Find where the given text appears and provide that cell's center as [x, y] coordinate. 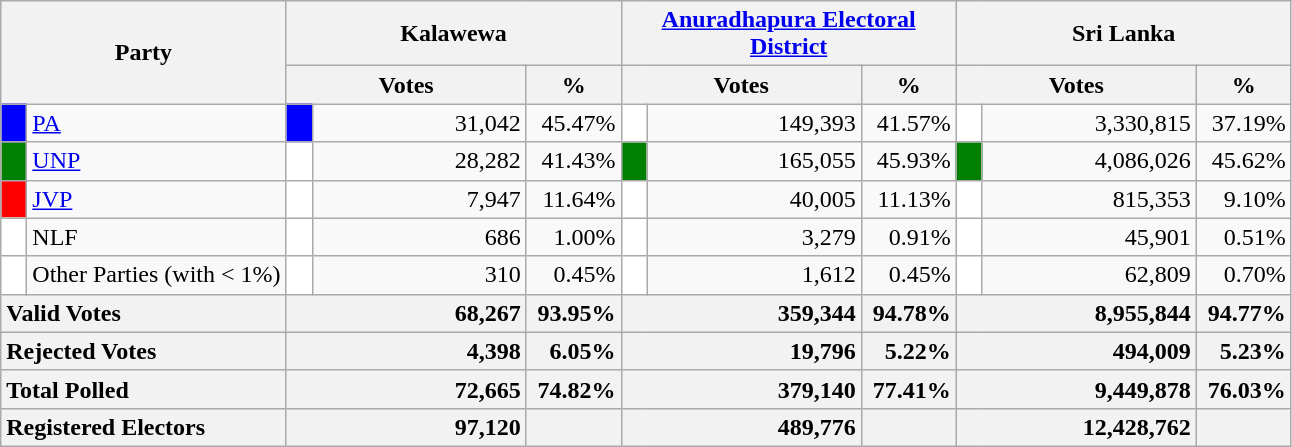
19,796 [741, 351]
149,393 [754, 123]
310 [419, 275]
40,005 [754, 199]
1,612 [754, 275]
489,776 [741, 427]
62,809 [1089, 275]
45.93% [908, 161]
74.82% [574, 389]
9,449,878 [1076, 389]
45.62% [1244, 161]
93.95% [574, 313]
Anuradhapura Electoral District [788, 34]
JVP [156, 199]
Registered Electors [144, 427]
72,665 [406, 389]
45,901 [1089, 237]
5.23% [1244, 351]
97,120 [406, 427]
Kalawewa [454, 34]
37.19% [1244, 123]
77.41% [908, 389]
815,353 [1089, 199]
68,267 [406, 313]
31,042 [419, 123]
0.51% [1244, 237]
94.77% [1244, 313]
4,086,026 [1089, 161]
45.47% [574, 123]
Total Polled [144, 389]
Rejected Votes [144, 351]
Valid Votes [144, 313]
PA [156, 123]
165,055 [754, 161]
Party [144, 52]
359,344 [741, 313]
379,140 [741, 389]
11.13% [908, 199]
11.64% [574, 199]
3,330,815 [1089, 123]
41.43% [574, 161]
NLF [156, 237]
6.05% [574, 351]
76.03% [1244, 389]
5.22% [908, 351]
Sri Lanka [1124, 34]
0.70% [1244, 275]
1.00% [574, 237]
0.91% [908, 237]
94.78% [908, 313]
4,398 [406, 351]
9.10% [1244, 199]
UNP [156, 161]
Other Parties (with < 1%) [156, 275]
494,009 [1076, 351]
12,428,762 [1076, 427]
7,947 [419, 199]
3,279 [754, 237]
41.57% [908, 123]
8,955,844 [1076, 313]
686 [419, 237]
28,282 [419, 161]
